Search for the cell housing the specified text and yield its [X, Y] center coordinate. 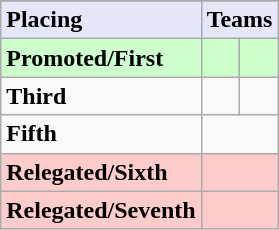
Teams [240, 20]
Placing [101, 20]
Fifth [101, 134]
Third [101, 96]
Promoted/First [101, 58]
Relegated/Sixth [101, 172]
Relegated/Seventh [101, 210]
